Identify which cell holds the provided text, then report its [X, Y] central coordinate. 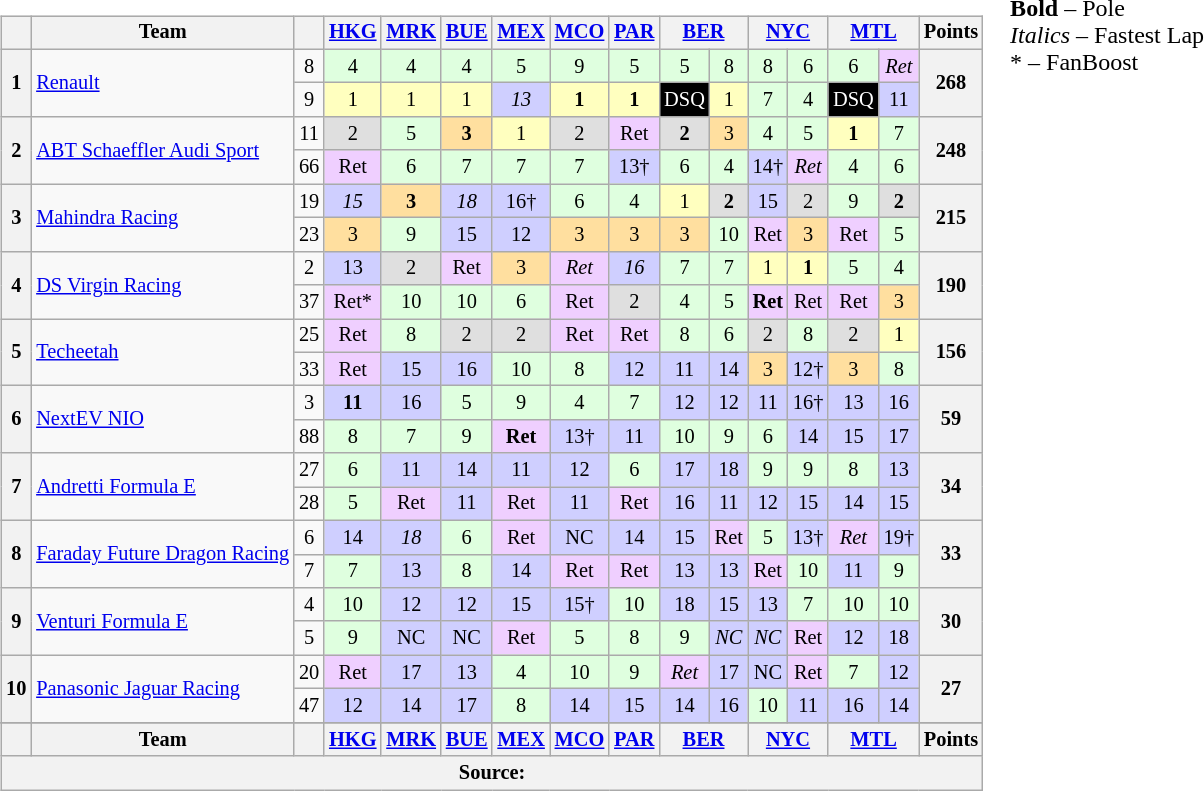
Andretti Formula E [162, 486]
Ret* [352, 302]
NextEV NIO [162, 420]
190 [951, 284]
268 [951, 82]
30 [951, 622]
215 [951, 218]
Renault [162, 82]
156 [951, 352]
66 [309, 167]
Mahindra Racing [162, 218]
47 [309, 706]
15† [580, 605]
248 [951, 150]
19† [899, 537]
Faraday Future Dragon Racing [162, 554]
12† [808, 369]
23 [309, 235]
Panasonic Jaguar Racing [162, 688]
14† [768, 167]
88 [309, 437]
19 [309, 201]
Source: [492, 773]
25 [309, 336]
59 [951, 420]
DS Virgin Racing [162, 284]
Venturi Formula E [162, 622]
20 [309, 672]
28 [309, 504]
37 [309, 302]
Techeetah [162, 352]
ABT Schaeffler Audi Sport [162, 150]
34 [951, 486]
